Determine the (x, y) coordinate at the center of the cell enclosing the given text.  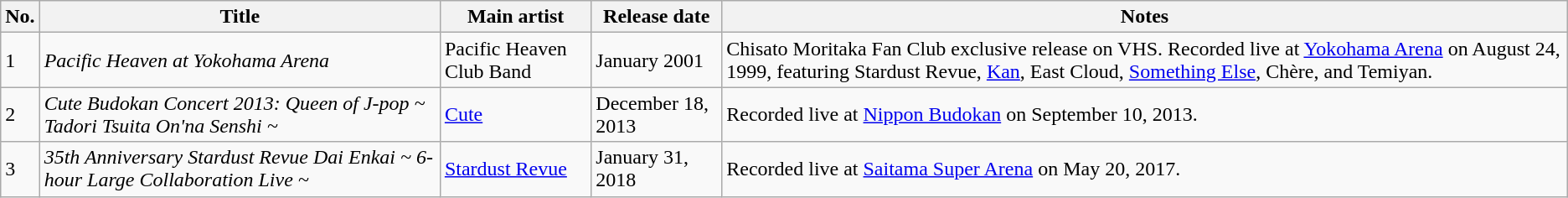
No. (20, 17)
Cute (515, 114)
Pacific Heaven at Yokohama Arena (240, 60)
1 (20, 60)
January 2001 (657, 60)
Title (240, 17)
2 (20, 114)
Pacific Heaven Club Band (515, 60)
3 (20, 169)
35th Anniversary Stardust Revue Dai Enkai ~ 6-hour Large Collaboration Live ~ (240, 169)
December 18, 2013 (657, 114)
Cute Budokan Concert 2013: Queen of J-pop ~ Tadori Tsuita On'na Senshi ~ (240, 114)
Main artist (515, 17)
Stardust Revue (515, 169)
January 31, 2018 (657, 169)
Notes (1145, 17)
Recorded live at Saitama Super Arena on May 20, 2017. (1145, 169)
Release date (657, 17)
Recorded live at Nippon Budokan on September 10, 2013. (1145, 114)
